Return the (X, Y) coordinate for the center point of the cell that contains the specified text.  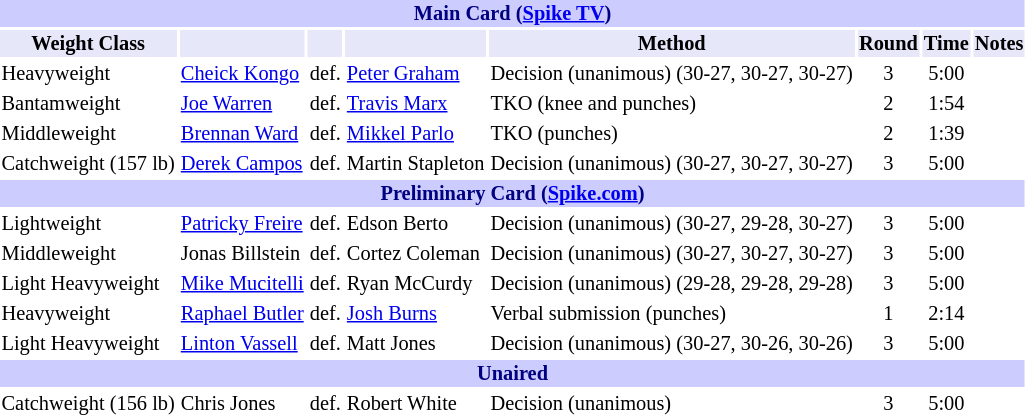
Round (888, 44)
Decision (unanimous) (30-27, 30-26, 30-26) (672, 344)
1 (888, 314)
Derek Campos (242, 164)
Joe Warren (242, 104)
Weight Class (88, 44)
TKO (punches) (672, 134)
Verbal submission (punches) (672, 314)
Decision (unanimous) (30-27, 29-28, 30-27) (672, 224)
Ryan McCurdy (416, 284)
Method (672, 44)
Lightweight (88, 224)
Mikkel Parlo (416, 134)
Brennan Ward (242, 134)
Martin Stapleton (416, 164)
1:54 (946, 104)
Matt Jones (416, 344)
Travis Marx (416, 104)
Bantamweight (88, 104)
Peter Graham (416, 74)
Cortez Coleman (416, 254)
TKO (knee and punches) (672, 104)
Linton Vassell (242, 344)
Time (946, 44)
Decision (unanimous) (29-28, 29-28, 29-28) (672, 284)
1:39 (946, 134)
Josh Burns (416, 314)
Patricky Freire (242, 224)
Unaired (512, 374)
Cheick Kongo (242, 74)
Edson Berto (416, 224)
Jonas Billstein (242, 254)
Preliminary Card (Spike.com) (512, 194)
2:14 (946, 314)
Mike Mucitelli (242, 284)
Notes (999, 44)
Raphael Butler (242, 314)
Main Card (Spike TV) (512, 14)
Catchweight (157 lb) (88, 164)
